Return [X, Y] of the center of cell containing provided text 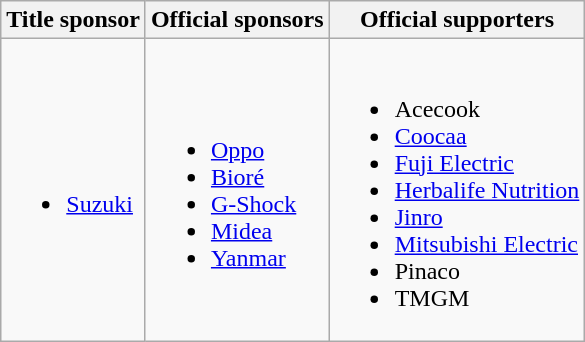
Official supporters [457, 20]
OppoBioréG-ShockMideaYanmar [237, 190]
Title sponsor [74, 20]
AcecookCoocaaFuji ElectricHerbalife NutritionJinroMitsubishi ElectricPinacoTMGM [457, 190]
Suzuki [74, 190]
Official sponsors [237, 20]
